Pinpoint the cell where the given text exists, returning its [x, y] midpoint coordinate. 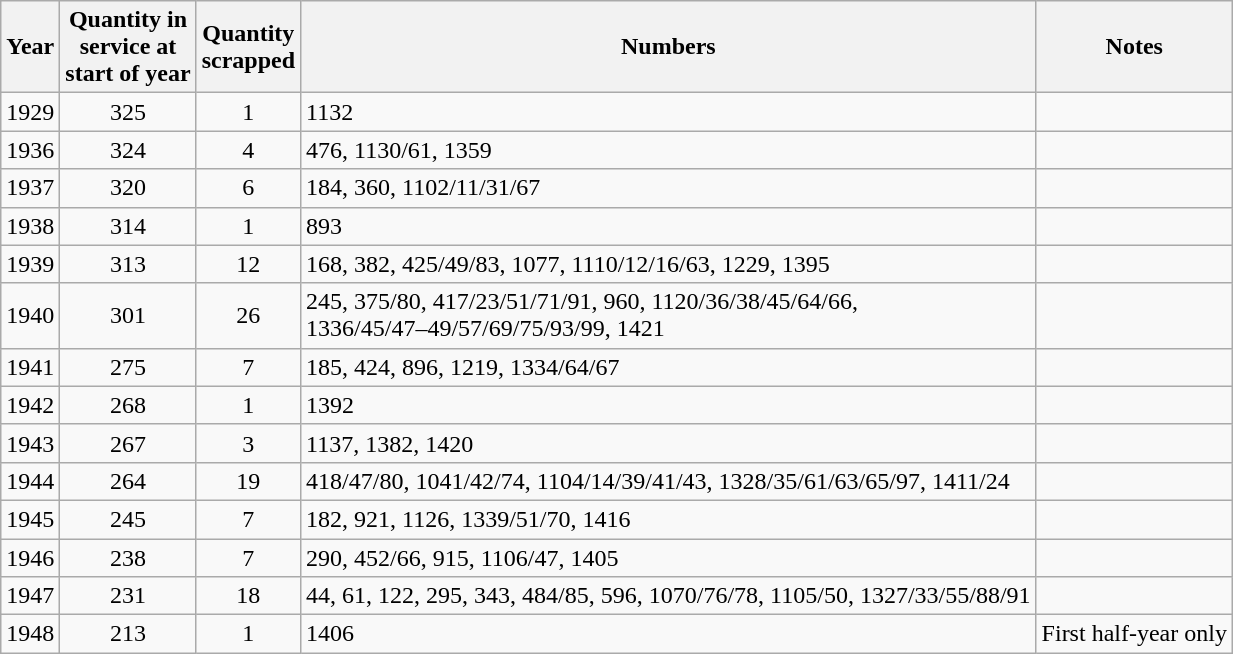
1947 [30, 596]
Notes [1134, 47]
231 [128, 596]
314 [128, 226]
1943 [30, 443]
301 [128, 316]
18 [248, 596]
1942 [30, 405]
184, 360, 1102/11/31/67 [669, 188]
1944 [30, 481]
1132 [669, 112]
1936 [30, 150]
1945 [30, 519]
238 [128, 557]
275 [128, 367]
290, 452/66, 915, 1106/47, 1405 [669, 557]
Numbers [669, 47]
1406 [669, 634]
182, 921, 1126, 1339/51/70, 1416 [669, 519]
1137, 1382, 1420 [669, 443]
267 [128, 443]
19 [248, 481]
245 [128, 519]
1392 [669, 405]
476, 1130/61, 1359 [669, 150]
1948 [30, 634]
1938 [30, 226]
185, 424, 896, 1219, 1334/64/67 [669, 367]
245, 375/80, 417/23/51/71/91, 960, 1120/36/38/45/64/66,1336/45/47–49/57/69/75/93/99, 1421 [669, 316]
1929 [30, 112]
4 [248, 150]
893 [669, 226]
320 [128, 188]
313 [128, 264]
Year [30, 47]
26 [248, 316]
1946 [30, 557]
1941 [30, 367]
168, 382, 425/49/83, 1077, 1110/12/16/63, 1229, 1395 [669, 264]
3 [248, 443]
6 [248, 188]
213 [128, 634]
418/47/80, 1041/42/74, 1104/14/39/41/43, 1328/35/61/63/65/97, 1411/24 [669, 481]
First half-year only [1134, 634]
268 [128, 405]
1940 [30, 316]
Quantityscrapped [248, 47]
1937 [30, 188]
264 [128, 481]
44, 61, 122, 295, 343, 484/85, 596, 1070/76/78, 1105/50, 1327/33/55/88/91 [669, 596]
12 [248, 264]
325 [128, 112]
Quantity inservice atstart of year [128, 47]
324 [128, 150]
1939 [30, 264]
